Find where the given text appears and provide that cell's center as [x, y] coordinate. 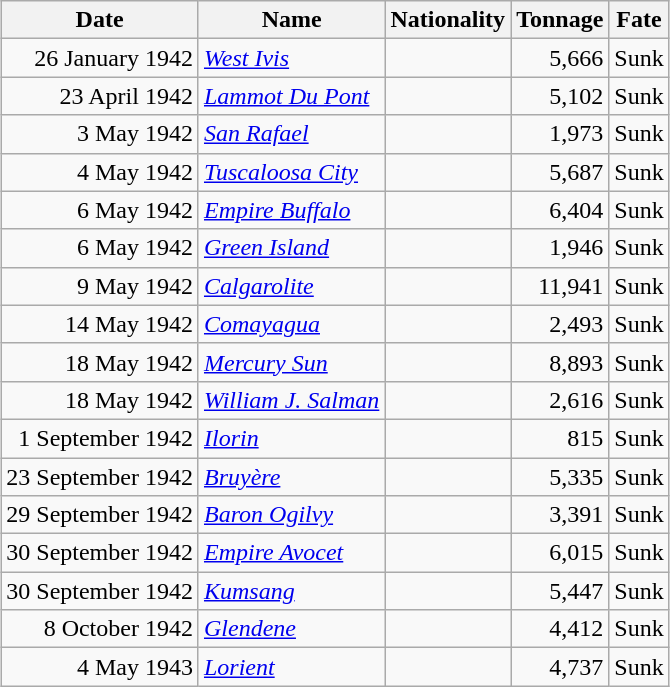
Tuscaloosa City [291, 172]
1 September 1942 [100, 438]
5,666 [560, 58]
2,616 [560, 400]
5,335 [560, 477]
Lorient [291, 667]
4 May 1943 [100, 667]
5,102 [560, 96]
Bruyère [291, 477]
Kumsang [291, 591]
3 May 1942 [100, 134]
Lammot Du Pont [291, 96]
14 May 1942 [100, 324]
Empire Buffalo [291, 210]
Glendene [291, 629]
6,015 [560, 553]
1,946 [560, 248]
23 April 1942 [100, 96]
5,687 [560, 172]
Nationality [448, 20]
Tonnage [560, 20]
1,973 [560, 134]
2,493 [560, 324]
Calgarolite [291, 286]
8 October 1942 [100, 629]
4,737 [560, 667]
29 September 1942 [100, 515]
West Ivis [291, 58]
Green Island [291, 248]
815 [560, 438]
6,404 [560, 210]
Comayagua [291, 324]
9 May 1942 [100, 286]
26 January 1942 [100, 58]
23 September 1942 [100, 477]
Date [100, 20]
4,412 [560, 629]
Name [291, 20]
San Rafael [291, 134]
Mercury Sun [291, 362]
Fate [639, 20]
Ilorin [291, 438]
4 May 1942 [100, 172]
Baron Ogilvy [291, 515]
5,447 [560, 591]
Empire Avocet [291, 553]
11,941 [560, 286]
8,893 [560, 362]
3,391 [560, 515]
William J. Salman [291, 400]
